Detect which cell encompasses the target text, then output its (x, y) center coordinate. 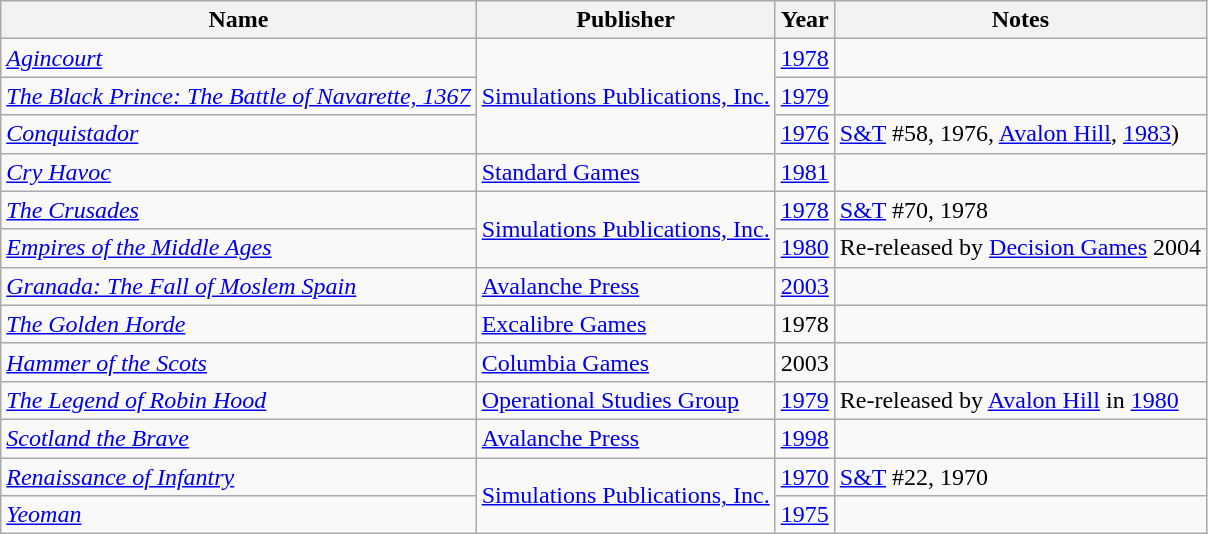
Standard Games (626, 172)
S&T #22, 1970 (1020, 477)
Empires of the Middle Ages (238, 248)
1976 (804, 134)
1970 (804, 477)
Cry Havoc (238, 172)
Operational Studies Group (626, 400)
The Crusades (238, 210)
1981 (804, 172)
The Black Prince: The Battle of Navarette, 1367 (238, 96)
Granada: The Fall of Moslem Spain (238, 286)
Yeoman (238, 515)
Name (238, 20)
1975 (804, 515)
Re-released by Decision Games 2004 (1020, 248)
Scotland the Brave (238, 438)
Re-released by Avalon Hill in 1980 (1020, 400)
Notes (1020, 20)
1998 (804, 438)
Columbia Games (626, 362)
S&T #70, 1978 (1020, 210)
Agincourt (238, 58)
The Legend of Robin Hood (238, 400)
S&T #58, 1976, Avalon Hill, 1983) (1020, 134)
1980 (804, 248)
Publisher (626, 20)
Year (804, 20)
Renaissance of Infantry (238, 477)
Conquistador (238, 134)
The Golden Horde (238, 324)
Hammer of the Scots (238, 362)
Excalibre Games (626, 324)
